Detect which cell encompasses the target text, then output its (x, y) center coordinate. 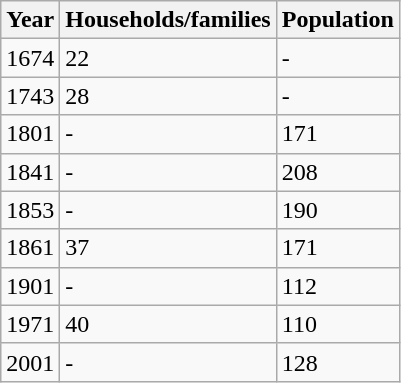
1674 (30, 58)
112 (338, 286)
28 (168, 96)
22 (168, 58)
1801 (30, 134)
190 (338, 210)
37 (168, 248)
1841 (30, 172)
128 (338, 362)
1853 (30, 210)
1861 (30, 248)
1971 (30, 324)
1743 (30, 96)
208 (338, 172)
Households/families (168, 20)
Year (30, 20)
110 (338, 324)
40 (168, 324)
Population (338, 20)
1901 (30, 286)
2001 (30, 362)
